Detect which cell encompasses the target text, then output its [X, Y] center coordinate. 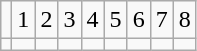
7 [162, 20]
6 [138, 20]
5 [116, 20]
4 [92, 20]
8 [184, 20]
1 [24, 20]
2 [46, 20]
3 [70, 20]
